Capture the cell that displays the provided text and extract its [x, y] central coordinate. 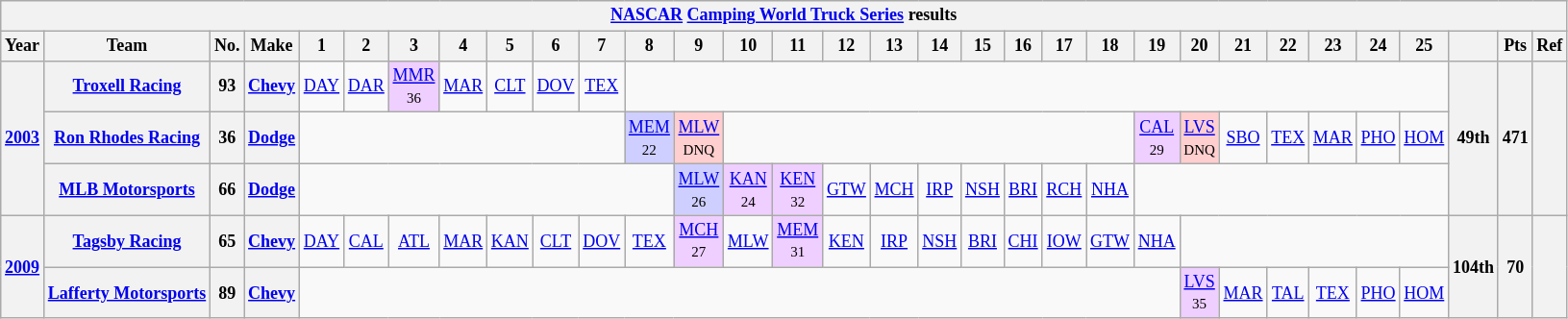
2 [365, 46]
66 [227, 189]
19 [1157, 46]
No. [227, 46]
7 [602, 46]
14 [940, 46]
13 [894, 46]
21 [1243, 46]
Tagsby Racing [127, 241]
22 [1288, 46]
IOW [1064, 241]
KEN32 [798, 189]
MLW26 [698, 189]
4 [463, 46]
5 [510, 46]
Team [127, 46]
RCH [1064, 189]
MLB Motorsports [127, 189]
MEM22 [650, 138]
2009 [23, 267]
NASCAR Camping World Truck Series results [784, 15]
24 [1379, 46]
MMR36 [413, 86]
20 [1200, 46]
36 [227, 138]
23 [1333, 46]
MEM31 [798, 241]
CAL [365, 241]
25 [1425, 46]
10 [748, 46]
KEN [847, 241]
65 [227, 241]
LVSDNQ [1200, 138]
MCH [894, 189]
Troxell Racing [127, 86]
DAR [365, 86]
70 [1515, 267]
15 [983, 46]
89 [227, 293]
KAN24 [748, 189]
MCH27 [698, 241]
Pts [1515, 46]
8 [650, 46]
CAL29 [1157, 138]
16 [1023, 46]
MLWDNQ [698, 138]
49th [1474, 138]
Make [272, 46]
SBO [1243, 138]
MLW [748, 241]
Lafferty Motorsports [127, 293]
TAL [1288, 293]
17 [1064, 46]
11 [798, 46]
ATL [413, 241]
471 [1515, 138]
Ron Rhodes Racing [127, 138]
1 [321, 46]
6 [556, 46]
CHI [1023, 241]
Year [23, 46]
Ref [1550, 46]
LVS35 [1200, 293]
104th [1474, 267]
2003 [23, 138]
3 [413, 46]
12 [847, 46]
18 [1110, 46]
KAN [510, 241]
93 [227, 86]
9 [698, 46]
